Extract the (X, Y) coordinate from the center of the cell holding the provided text.  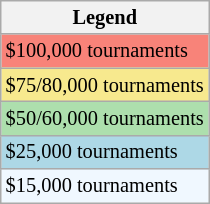
$25,000 tournaments (105, 152)
$75/80,000 tournaments (105, 85)
$50/60,000 tournaments (105, 118)
$15,000 tournaments (105, 186)
Legend (105, 17)
$100,000 tournaments (105, 51)
